From the cell containing the given text, extract its center point as (x, y) coordinate. 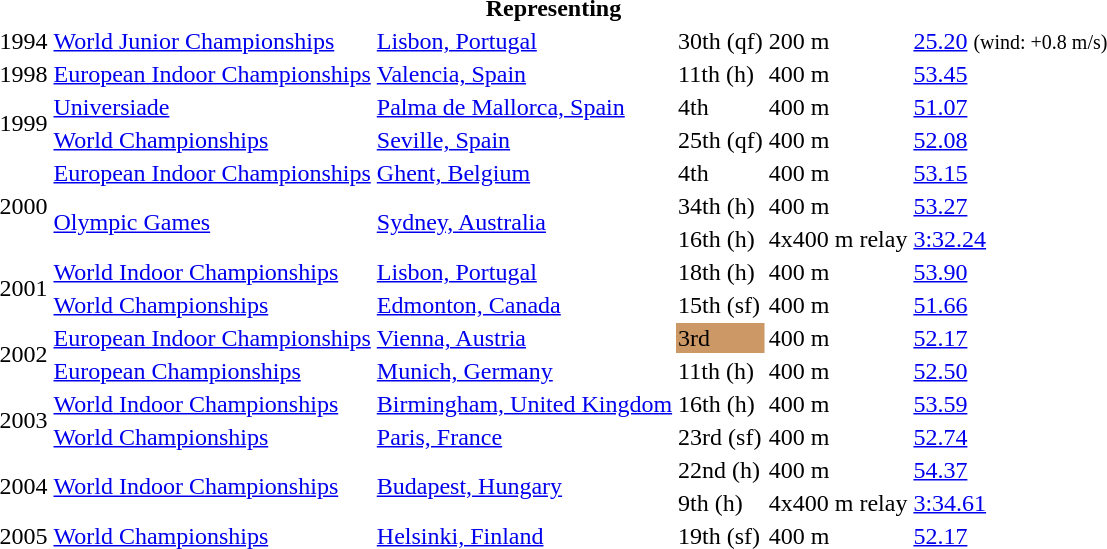
Budapest, Hungary (524, 486)
Edmonton, Canada (524, 305)
25th (qf) (721, 140)
200 m (838, 41)
Sydney, Australia (524, 222)
Olympic Games (212, 222)
9th (h) (721, 503)
30th (qf) (721, 41)
34th (h) (721, 206)
European Championships (212, 371)
Ghent, Belgium (524, 173)
22nd (h) (721, 470)
Valencia, Spain (524, 74)
Seville, Spain (524, 140)
15th (sf) (721, 305)
Universiade (212, 107)
Vienna, Austria (524, 338)
Paris, France (524, 437)
World Junior Championships (212, 41)
Munich, Germany (524, 371)
Birmingham, United Kingdom (524, 404)
23rd (sf) (721, 437)
Palma de Mallorca, Spain (524, 107)
18th (h) (721, 272)
3rd (721, 338)
